Return the (x, y) coordinate for the center point of the cell that contains the specified text.  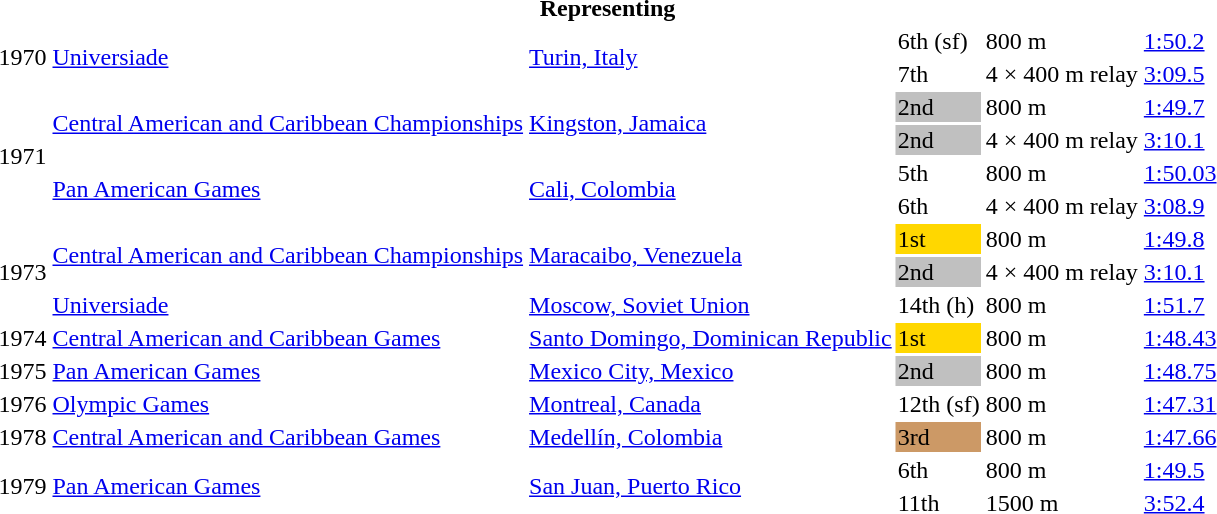
Kingston, Jamaica (711, 124)
3rd (938, 437)
6th (sf) (938, 41)
Turin, Italy (711, 58)
12th (sf) (938, 404)
Moscow, Soviet Union (711, 305)
Cali, Colombia (711, 190)
Montreal, Canada (711, 404)
14th (h) (938, 305)
Medellín, Colombia (711, 437)
5th (938, 173)
Olympic Games (288, 404)
Santo Domingo, Dominican Republic (711, 338)
Maracaibo, Venezuela (711, 256)
Mexico City, Mexico (711, 371)
7th (938, 74)
